Find where the given text appears and provide that cell's center as [X, Y] coordinate. 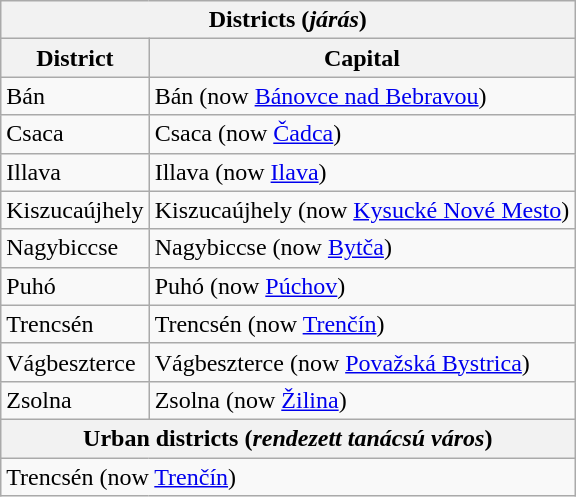
Districts (járás) [288, 20]
Urban districts (rendezett tanácsú város) [288, 438]
Vágbeszterce [75, 362]
Illava [75, 172]
Trencsén [75, 324]
Puhó [75, 286]
Illava (now Ilava) [362, 172]
Capital [362, 58]
Zsolna [75, 400]
Csaca (now Čadca) [362, 134]
District [75, 58]
Nagybiccse (now Bytča) [362, 248]
Nagybiccse [75, 248]
Csaca [75, 134]
Bán (now Bánovce nad Bebravou) [362, 96]
Vágbeszterce (now Považská Bystrica) [362, 362]
Puhó (now Púchov) [362, 286]
Kiszucaújhely [75, 210]
Zsolna (now Žilina) [362, 400]
Bán [75, 96]
Kiszucaújhely (now Kysucké Nové Mesto) [362, 210]
